Output the (X, Y) coordinate of the center of the cell containing the given text.  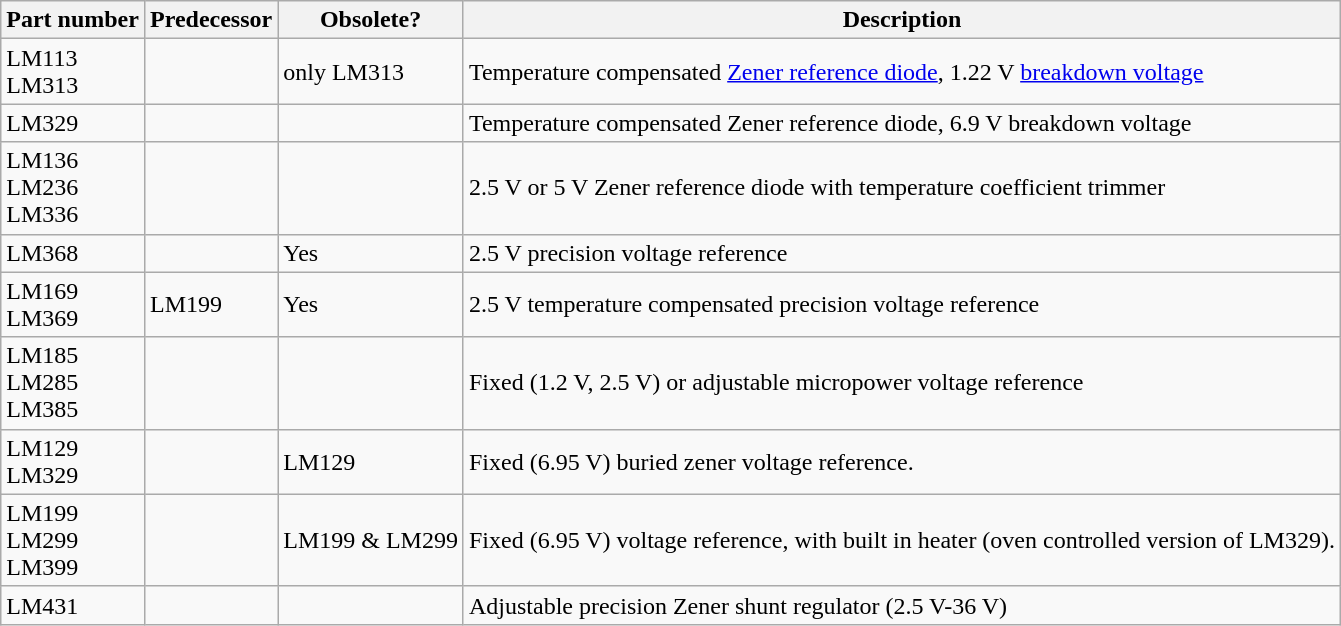
Obsolete? (371, 20)
LM368 (73, 253)
Adjustable precision Zener shunt regulator (2.5 V-36 V) (902, 605)
Fixed (6.95 V) voltage reference, with built in heater (oven controlled version of LM329). (902, 540)
LM199 (210, 304)
LM169LM369 (73, 304)
only LM313 (371, 72)
Fixed (1.2 V, 2.5 V) or adjustable micropower voltage reference (902, 383)
LM199 & LM299 (371, 540)
Temperature compensated Zener reference diode, 6.9 V breakdown voltage (902, 123)
LM113LM313 (73, 72)
LM431 (73, 605)
2.5 V temperature compensated precision voltage reference (902, 304)
LM129 LM329 (73, 462)
LM199LM299LM399 (73, 540)
LM136LM236LM336 (73, 188)
LM129 (371, 462)
LM329 (73, 123)
2.5 V or 5 V Zener reference diode with temperature coefficient trimmer (902, 188)
Fixed (6.95 V) buried zener voltage reference. (902, 462)
2.5 V precision voltage reference (902, 253)
Part number (73, 20)
Predecessor (210, 20)
Temperature compensated Zener reference diode, 1.22 V breakdown voltage (902, 72)
Description (902, 20)
LM185LM285LM385 (73, 383)
